Locate the cell with the specified text and output its (X, Y) center coordinate. 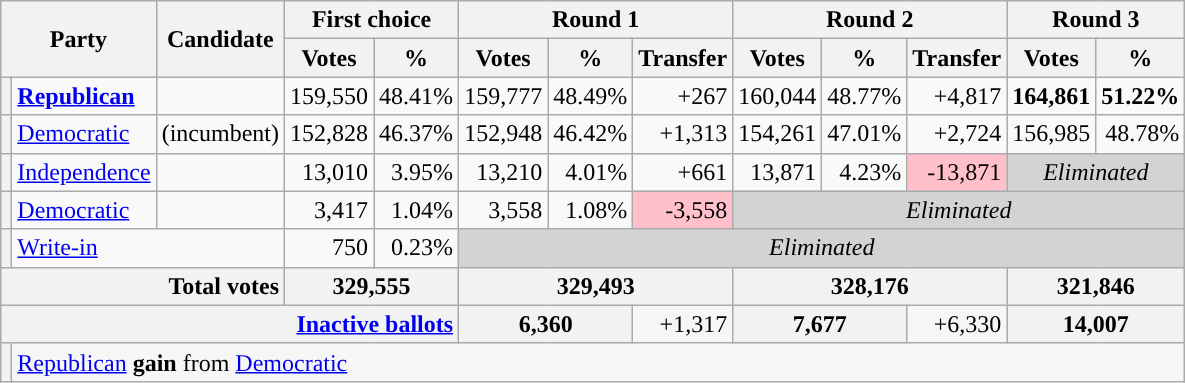
Total votes (143, 286)
46.42% (590, 134)
51.22% (1140, 96)
Republican (84, 96)
+1,317 (683, 324)
6,360 (546, 324)
154,261 (778, 134)
47.01% (864, 134)
46.37% (416, 134)
+2,724 (957, 134)
0.23% (416, 248)
1.04% (416, 210)
+6,330 (957, 324)
160,044 (778, 96)
3.95% (416, 172)
48.49% (590, 96)
48.78% (1140, 134)
4.23% (864, 172)
Republican gain from Democratic (598, 362)
(incumbent) (220, 134)
Candidate (220, 39)
13,210 (504, 172)
7,677 (820, 324)
159,550 (330, 96)
+1,313 (683, 134)
Write-in (148, 248)
3,417 (330, 210)
Independence (84, 172)
First choice (372, 20)
152,828 (330, 134)
+4,817 (957, 96)
152,948 (504, 134)
328,176 (870, 286)
Inactive ballots (230, 324)
Round 2 (870, 20)
13,871 (778, 172)
-13,871 (957, 172)
750 (330, 248)
+661 (683, 172)
329,555 (372, 286)
13,010 (330, 172)
4.01% (590, 172)
329,493 (596, 286)
48.77% (864, 96)
159,777 (504, 96)
+267 (683, 96)
Round 1 (596, 20)
48.41% (416, 96)
Party (78, 39)
321,846 (1096, 286)
-3,558 (683, 210)
1.08% (590, 210)
14,007 (1096, 324)
3,558 (504, 210)
156,985 (1052, 134)
164,861 (1052, 96)
Round 3 (1096, 20)
